Scan for the cell matching the given text and deliver its (X, Y) coordinate at center. 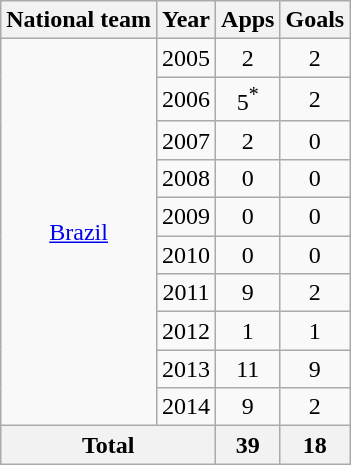
11 (248, 369)
18 (315, 445)
2007 (186, 140)
2006 (186, 100)
Total (108, 445)
2009 (186, 217)
Year (186, 20)
5* (248, 100)
2013 (186, 369)
39 (248, 445)
2012 (186, 331)
Brazil (79, 232)
National team (79, 20)
2008 (186, 178)
Apps (248, 20)
2010 (186, 255)
2005 (186, 58)
2014 (186, 407)
Goals (315, 20)
2011 (186, 293)
